Provide the (x, y) coordinate of the cell's center where the given text is located.  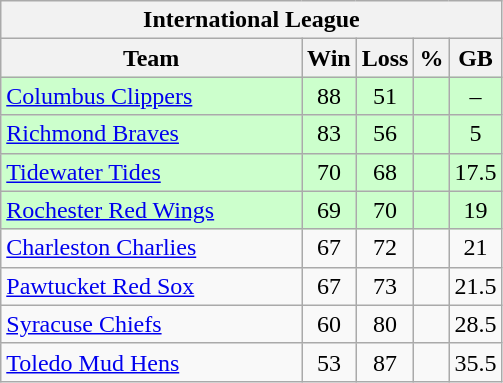
Richmond Braves (152, 134)
Win (330, 58)
Rochester Red Wings (152, 210)
51 (385, 96)
60 (330, 324)
GB (476, 58)
Loss (385, 58)
Pawtucket Red Sox (152, 286)
53 (330, 362)
88 (330, 96)
68 (385, 172)
Columbus Clippers (152, 96)
80 (385, 324)
87 (385, 362)
Team (152, 58)
Toledo Mud Hens (152, 362)
19 (476, 210)
21 (476, 248)
17.5 (476, 172)
% (432, 58)
73 (385, 286)
International League (252, 20)
21.5 (476, 286)
Tidewater Tides (152, 172)
35.5 (476, 362)
5 (476, 134)
69 (330, 210)
Charleston Charlies (152, 248)
– (476, 96)
72 (385, 248)
56 (385, 134)
Syracuse Chiefs (152, 324)
83 (330, 134)
28.5 (476, 324)
